Locate the cell with the specified text and output its [x, y] center coordinate. 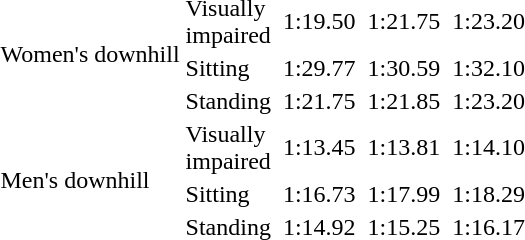
1:29.77 [319, 68]
1:17.99 [404, 194]
1:13.45 [319, 148]
1:21.85 [404, 101]
1:16.73 [319, 194]
Visuallyimpaired [228, 148]
1:30.59 [404, 68]
Standing [228, 101]
1:13.81 [404, 148]
1:21.75 [319, 101]
